Output the (X, Y) coordinate of the center of the cell containing the given text.  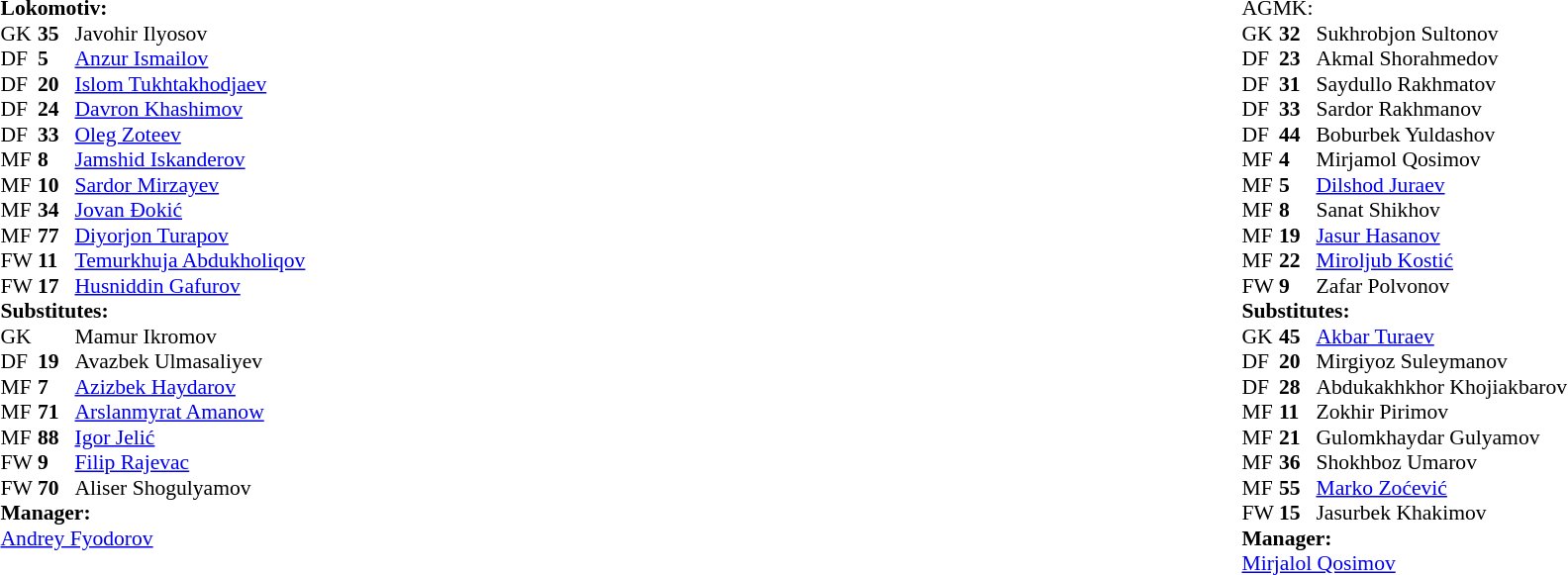
7 (56, 387)
70 (56, 488)
31 (1298, 84)
Temurkhuja Abdukholiqov (190, 260)
Zokhir Pirimov (1441, 413)
Mirgiyoz Suleymanov (1441, 361)
Oleg Zoteev (190, 135)
28 (1298, 387)
Azizbek Haydarov (190, 387)
Jamshid Iskanderov (190, 159)
23 (1298, 58)
Miroljub Kostić (1441, 260)
22 (1298, 260)
Islom Tukhtakhodjaev (190, 84)
Jasur Hasanov (1441, 236)
Avazbek Ulmasaliyev (190, 361)
Aliser Shogulyamov (190, 488)
Igor Jelić (190, 437)
32 (1298, 34)
10 (56, 185)
55 (1298, 488)
Gulomkhaydar Gulyamov (1441, 437)
Marko Zoćević (1441, 488)
71 (56, 413)
Mamur Ikromov (190, 336)
36 (1298, 462)
88 (56, 437)
Sardor Rakhmanov (1441, 110)
Sanat Shikhov (1441, 211)
Diyorjon Turapov (190, 236)
Abdukakhkhor Khojiakbarov (1441, 387)
45 (1298, 336)
Sukhrobjon Sultonov (1441, 34)
Akmal Shorahmedov (1441, 58)
4 (1298, 159)
35 (56, 34)
24 (56, 110)
Jovan Đokić (190, 211)
34 (56, 211)
Akbar Turaev (1441, 336)
77 (56, 236)
Shokhboz Umarov (1441, 462)
21 (1298, 437)
Anzur Ismailov (190, 58)
Zafar Polvonov (1441, 286)
Dilshod Juraev (1441, 185)
Andrey Fyodorov (152, 538)
Javohir Ilyosov (190, 34)
Filip Rajevac (190, 462)
Davron Khashimov (190, 110)
Sardor Mirzayev (190, 185)
Jasurbek Khakimov (1441, 514)
44 (1298, 135)
Mirjamol Qosimov (1441, 159)
Saydullo Rakhmatov (1441, 84)
Boburbek Yuldashov (1441, 135)
Arslanmyrat Amanow (190, 413)
Husniddin Gafurov (190, 286)
17 (56, 286)
15 (1298, 514)
